Locate the cell with the specified text and output its (x, y) center coordinate. 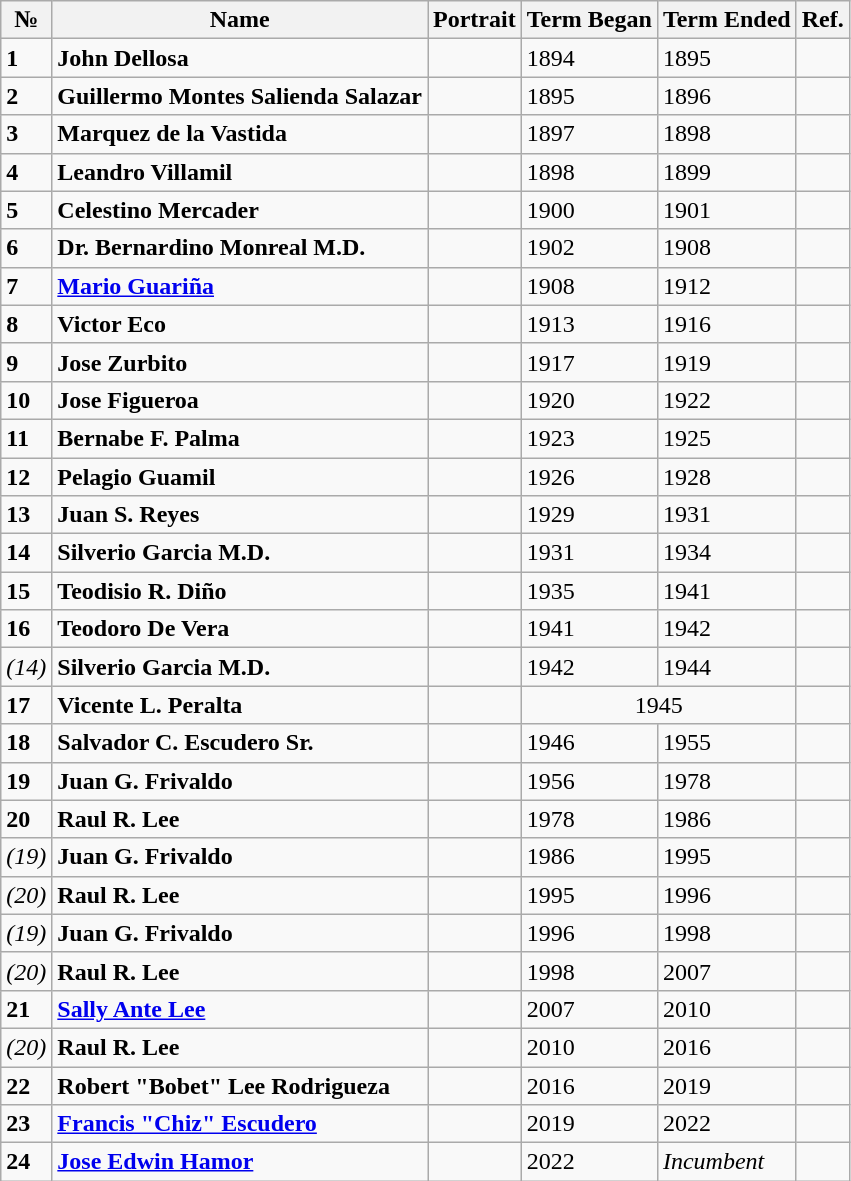
Mario Guariña (240, 286)
1 (26, 58)
8 (26, 324)
Guillermo Montes Salienda Salazar (240, 96)
1912 (726, 286)
1901 (726, 210)
6 (26, 248)
1916 (726, 324)
10 (26, 400)
21 (26, 1009)
1900 (589, 210)
3 (26, 134)
1955 (726, 743)
16 (26, 629)
1919 (726, 362)
1923 (589, 438)
2 (26, 96)
1934 (726, 553)
Victor Eco (240, 324)
Jose Zurbito (240, 362)
1929 (589, 515)
1899 (726, 172)
1946 (589, 743)
15 (26, 591)
18 (26, 743)
12 (26, 477)
Term Ended (726, 20)
1935 (589, 591)
11 (26, 438)
1896 (726, 96)
7 (26, 286)
17 (26, 705)
1945 (658, 705)
1920 (589, 400)
1925 (726, 438)
9 (26, 362)
Celestino Mercader (240, 210)
Jose Figueroa (240, 400)
Juan S. Reyes (240, 515)
24 (26, 1162)
1922 (726, 400)
1902 (589, 248)
19 (26, 781)
Francis "Chiz" Escudero (240, 1124)
1956 (589, 781)
№ (26, 20)
1944 (726, 667)
1926 (589, 477)
14 (26, 553)
Pelagio Guamil (240, 477)
Ref. (822, 20)
1913 (589, 324)
(14) (26, 667)
Incumbent (726, 1162)
Dr. Bernardino Monreal M.D. (240, 248)
Bernabe F. Palma (240, 438)
Leandro Villamil (240, 172)
Jose Edwin Hamor (240, 1162)
1917 (589, 362)
Salvador C. Escudero Sr. (240, 743)
1897 (589, 134)
22 (26, 1085)
Name (240, 20)
Marquez de la Vastida (240, 134)
Term Began (589, 20)
Teodisio R. Diño (240, 591)
Teodoro De Vera (240, 629)
1928 (726, 477)
1894 (589, 58)
5 (26, 210)
13 (26, 515)
4 (26, 172)
Robert "Bobet" Lee Rodrigueza (240, 1085)
23 (26, 1124)
Portrait (475, 20)
Vicente L. Peralta (240, 705)
John Dellosa (240, 58)
Sally Ante Lee (240, 1009)
20 (26, 819)
